Return the (x, y) coordinate for the center point of the cell that contains the specified text.  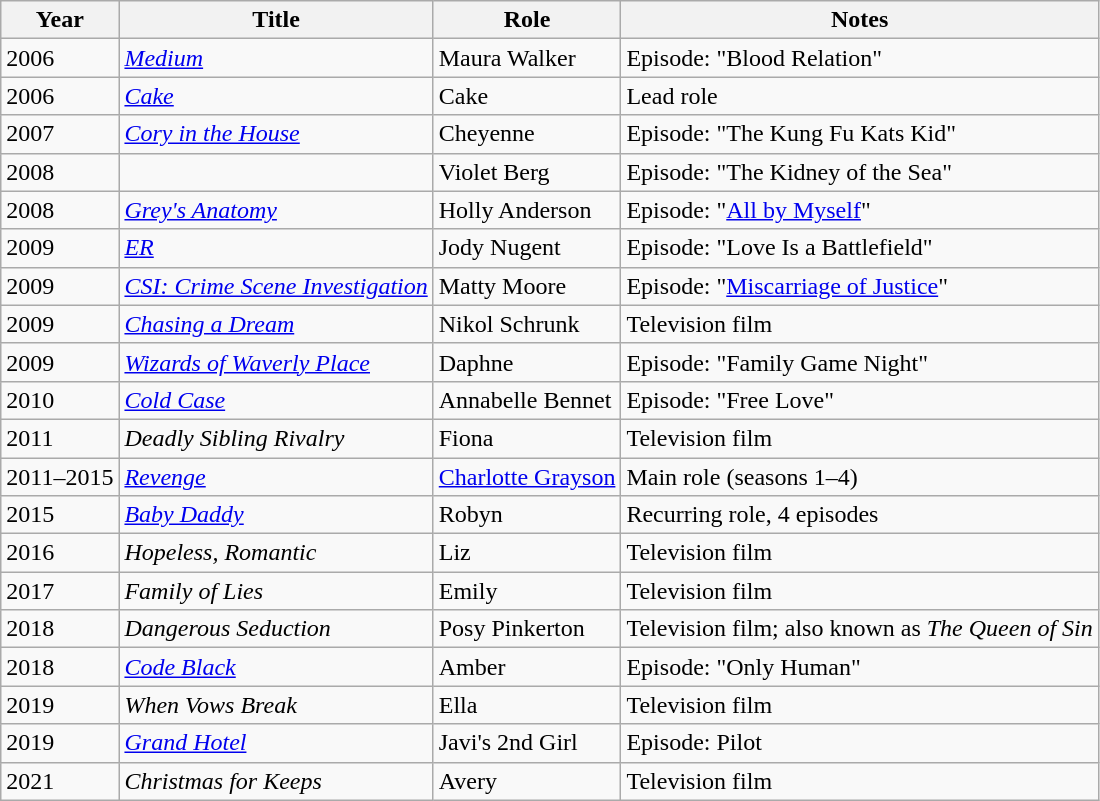
Matty Moore (527, 286)
Hopeless, Romantic (276, 553)
Episode: "Love Is a Battlefield" (860, 248)
Charlotte Grayson (527, 477)
Medium (276, 58)
Maura Walker (527, 58)
Deadly Sibling Rivalry (276, 438)
Cory in the House (276, 134)
2007 (60, 134)
Revenge (276, 477)
Cold Case (276, 400)
Nikol Schrunk (527, 324)
Episode: "The Kung Fu Kats Kid" (860, 134)
2015 (60, 515)
Title (276, 20)
Family of Lies (276, 591)
Dangerous Seduction (276, 629)
Posy Pinkerton (527, 629)
2011 (60, 438)
When Vows Break (276, 705)
2011–2015 (60, 477)
Main role (seasons 1–4) (860, 477)
Code Black (276, 667)
Baby Daddy (276, 515)
Fiona (527, 438)
Episode: "Only Human" (860, 667)
Wizards of Waverly Place (276, 362)
Robyn (527, 515)
2016 (60, 553)
Liz (527, 553)
Annabelle Bennet (527, 400)
2021 (60, 781)
Episode: "Blood Relation" (860, 58)
Episode: "Free Love" (860, 400)
ER (276, 248)
Cheyenne (527, 134)
Lead role (860, 96)
2017 (60, 591)
Grey's Anatomy (276, 210)
Episode: "Miscarriage of Justice" (860, 286)
Episode: "Family Game Night" (860, 362)
2010 (60, 400)
Jody Nugent (527, 248)
Episode: "The Kidney of the Sea" (860, 172)
Episode: "All by Myself" (860, 210)
Role (527, 20)
Emily (527, 591)
Recurring role, 4 episodes (860, 515)
Holly Anderson (527, 210)
Year (60, 20)
Avery (527, 781)
Amber (527, 667)
Violet Berg (527, 172)
Notes (860, 20)
Ella (527, 705)
Television film; also known as The Queen of Sin (860, 629)
Christmas for Keeps (276, 781)
CSI: Crime Scene Investigation (276, 286)
Episode: Pilot (860, 743)
Grand Hotel (276, 743)
Javi's 2nd Girl (527, 743)
Chasing a Dream (276, 324)
Daphne (527, 362)
